Locate the cell with the specified text and output its (X, Y) center coordinate. 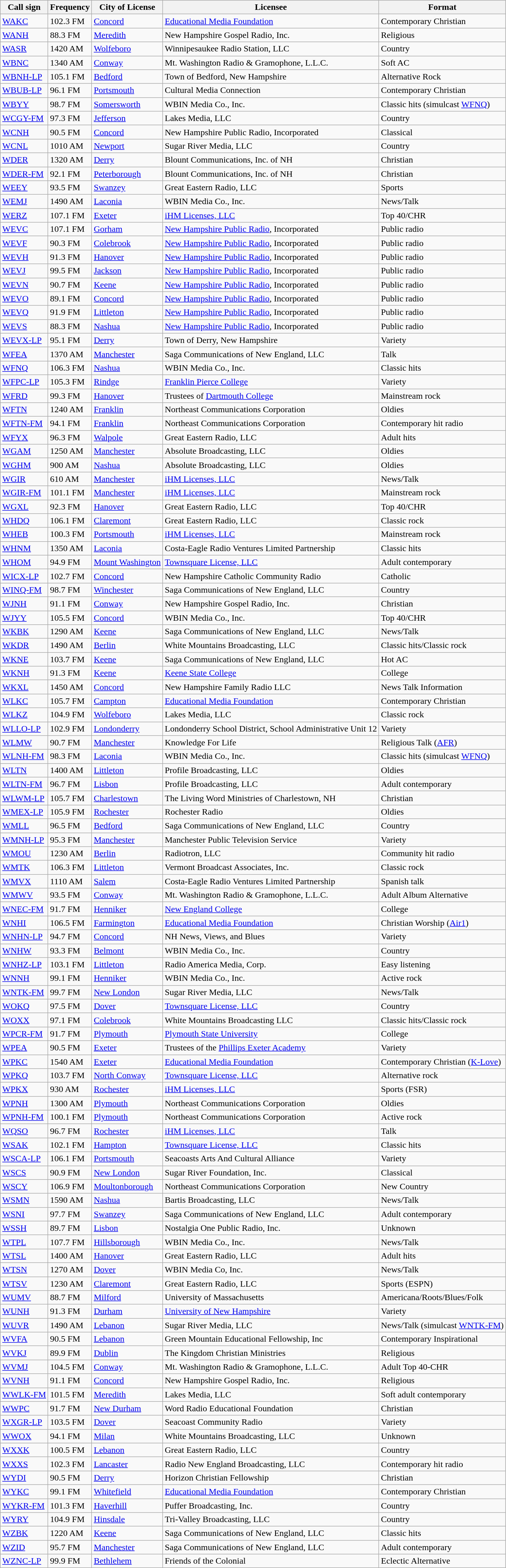
1350 AM (70, 548)
Seacoast Community Radio (270, 1422)
Adult Top 40-CHR (442, 1367)
Haverhill (128, 1506)
WHDQ (24, 520)
Friends of the Colonial (270, 1561)
Nostalgia One Public Radio, Inc. (270, 1228)
Bartis Broadcasting, LLC (270, 1200)
WGHM (24, 465)
WOXX (24, 1020)
WERZ (24, 215)
Seacoasts Arts And Cultural Alliance (270, 1159)
WNNH (24, 978)
1010 AM (70, 146)
WAKC (24, 21)
WLKC (24, 701)
Eclectic Alternative (442, 1561)
WEVN (24, 285)
Plymouth State University (270, 1034)
1270 AM (70, 1269)
93.3 FM (70, 951)
92.1 FM (70, 174)
WFTN-FM (24, 424)
WVMJ (24, 1367)
WNHI (24, 923)
WTSL (24, 1256)
The Kingdom Christian Ministries (270, 1353)
WZNC-LP (24, 1561)
Town of Bedford, New Hampshire (270, 77)
Spanish talk (442, 881)
WCGY-FM (24, 118)
88.7 FM (70, 1298)
103.1 FM (70, 964)
WWOX (24, 1436)
Catholic (442, 576)
News/Talk (simulcast WNTK-FM) (442, 1325)
900 AM (70, 465)
99.3 FM (70, 395)
WQSO (24, 1131)
105.3 FM (70, 382)
Radiotron, LLC (270, 854)
WXXS (24, 1464)
New England College (270, 909)
WYKC (24, 1491)
Contemporary Inspirational (442, 1339)
WVKJ (24, 1353)
Bethlehem (128, 1561)
WKNH (24, 673)
New Durham (128, 1408)
WBNC (24, 63)
WEVF (24, 243)
105.9 FM (70, 812)
WTSV (24, 1283)
New Country (442, 1186)
Londonderry (128, 729)
Puffer Broadcasting, Inc. (270, 1506)
Peterborough (128, 174)
WKNE (24, 659)
Sports (442, 188)
Soft adult contemporary (442, 1395)
WSCS (24, 1173)
106.9 FM (70, 1186)
WLWM-LP (24, 798)
Farmington (128, 923)
WYKR-FM (24, 1506)
WPKC (24, 1062)
WPKQ (24, 1076)
Walpole (128, 437)
101.1 FM (70, 493)
WEEY (24, 188)
WNHW (24, 951)
WFTN (24, 410)
97.5 FM (70, 1006)
University of New Hampshire (270, 1311)
92.3 FM (70, 507)
WYRY (24, 1520)
1300 AM (70, 1103)
WNHZ-LP (24, 964)
WYDI (24, 1478)
91.9 FM (70, 312)
Rindge (128, 382)
WKXL (24, 687)
100.3 FM (70, 534)
1240 AM (70, 410)
WHEB (24, 534)
Somersworth (128, 104)
WEVQ (24, 312)
Adult Album Alternative (442, 895)
Salem (128, 881)
100.1 FM (70, 1117)
WICX-LP (24, 576)
WPNH-FM (24, 1117)
Manchester Public Television Service (270, 839)
WASR (24, 49)
WBYY (24, 104)
Milford (128, 1298)
97.7 FM (70, 1214)
WMTK (24, 867)
University of Massachusetts (270, 1298)
WKBK (24, 632)
99.7 FM (70, 992)
Charlestown (128, 798)
1340 AM (70, 63)
WBIN Media Co, Inc. (270, 1269)
100.5 FM (70, 1450)
City of License (128, 7)
1110 AM (70, 881)
WEVS (24, 326)
Alternative rock (442, 1076)
WWPC (24, 1408)
96.1 FM (70, 90)
Format (442, 7)
WMEX-LP (24, 812)
Winchester (128, 590)
WGIR (24, 479)
96.5 FM (70, 826)
930 AM (70, 1089)
WMLL (24, 826)
Belmont (128, 951)
WEVH (24, 257)
WUVR (24, 1325)
WMOU (24, 854)
107.7 FM (70, 1242)
White Mountains Broadcasting LLC (270, 1020)
WLTN (24, 770)
101.3 FM (70, 1506)
96.3 FM (70, 437)
WUMV (24, 1298)
Sports (FSR) (442, 1089)
Word Radio Educational Foundation (270, 1408)
WJYY (24, 618)
News Talk Information (442, 687)
WGIR-FM (24, 493)
97.3 FM (70, 118)
WANH (24, 35)
Hinsdale (128, 1520)
WSNI (24, 1214)
WXXK (24, 1450)
Christian Worship (Air1) (442, 923)
Milan (128, 1436)
90.9 FM (70, 1173)
Knowledge For Life (270, 742)
Tri-Valley Broadcasting, LLC (270, 1520)
WLMW (24, 742)
WZID (24, 1547)
WZBK (24, 1533)
1450 AM (70, 687)
Hampton (128, 1145)
WEVJ (24, 271)
WVFA (24, 1339)
89.7 FM (70, 1228)
WLKZ (24, 715)
WSCA-LP (24, 1159)
Licensee (270, 7)
102.1 FM (70, 1145)
WNHN-LP (24, 937)
103.5 FM (70, 1422)
WSCY (24, 1186)
WLNH-FM (24, 756)
WBNH-LP (24, 77)
Americana/Roots/Blues/Folk (442, 1298)
WMWV (24, 895)
99.5 FM (70, 271)
Trustees of Dartmouth College (270, 395)
1220 AM (70, 1533)
NH News, Views, and Blues (270, 937)
99.9 FM (70, 1561)
WMNH-LP (24, 839)
Newport (128, 146)
94.9 FM (70, 562)
North Conway (128, 1076)
1590 AM (70, 1200)
WGAM (24, 451)
1250 AM (70, 451)
WDER (24, 160)
Frequency (70, 7)
95.1 FM (70, 340)
102.7 FM (70, 576)
1540 AM (70, 1062)
WINQ-FM (24, 590)
WFYX (24, 437)
Gorham (128, 229)
Green Mountain Educational Fellowship, Inc (270, 1339)
Town of Derry, New Hampshire (270, 340)
WCNL (24, 146)
Dublin (128, 1353)
WSMN (24, 1200)
Keene State College (270, 673)
Campton (128, 701)
90.3 FM (70, 243)
WNTK-FM (24, 992)
Trustees of the Phillips Exeter Academy (270, 1048)
89.9 FM (70, 1353)
97.1 FM (70, 1020)
WVNH (24, 1381)
Hillsborough (128, 1242)
Soft AC (442, 63)
WKDR (24, 645)
New Hampshire Catholic Community Radio (270, 576)
WOKQ (24, 1006)
WEVC (24, 229)
Mount Washington (128, 562)
Contemporary Christian (K-Love) (442, 1062)
95.7 FM (70, 1547)
WWLK-FM (24, 1395)
WBUB-LP (24, 90)
WLLO-LP (24, 729)
WEVX-LP (24, 340)
WMVX (24, 881)
WFNQ (24, 368)
The Living Word Ministries of Charlestown, NH (270, 798)
95.3 FM (70, 839)
Londonderry School District, School Administrative Unit 12 (270, 729)
104.5 FM (70, 1367)
WFPC-LP (24, 382)
WTPL (24, 1242)
WHNM (24, 548)
Radio America Media, Corp. (270, 964)
94.7 FM (70, 937)
WEVO (24, 299)
Whitefield (128, 1491)
WXGR-LP (24, 1422)
WPEA (24, 1048)
WPKX (24, 1089)
WTSN (24, 1269)
WUNH (24, 1311)
Radio New England Broadcasting, LLC (270, 1464)
102.9 FM (70, 729)
WCNH (24, 132)
1320 AM (70, 160)
WSSH (24, 1228)
WFRD (24, 395)
Moultonborough (128, 1186)
Call sign (24, 7)
89.1 FM (70, 299)
Franklin Pierce College (270, 382)
Durham (128, 1311)
Hot AC (442, 659)
WJNH (24, 604)
WLTN-FM (24, 784)
WHOM (24, 562)
Jefferson (128, 118)
WFEA (24, 354)
WGXL (24, 507)
Sports (ESPN) (442, 1283)
Religious Talk (AFR) (442, 742)
610 AM (70, 479)
Lancaster (128, 1464)
Jackson (128, 271)
Horizon Christian Fellowship (270, 1478)
Alternative Rock (442, 77)
Vermont Broadcast Associates, Inc. (270, 867)
Community hit radio (442, 854)
New Hampshire Family Radio LLC (270, 687)
Easy listening (442, 964)
106.5 FM (70, 923)
WEMJ (24, 202)
101.5 FM (70, 1395)
105.5 FM (70, 618)
WPCR-FM (24, 1034)
WPNH (24, 1103)
Rochester Radio (270, 812)
105.1 FM (70, 77)
Sugar River Foundation, Inc. (270, 1173)
98.3 FM (70, 756)
1420 AM (70, 49)
WNEC-FM (24, 909)
Cultural Media Connection (270, 90)
1290 AM (70, 632)
Winnipesaukee Radio Station, LLC (270, 49)
WDER-FM (24, 174)
WSAK (24, 1145)
1370 AM (70, 354)
